For the text-containing cell, return its midpoint in [x, y] coordinate format. 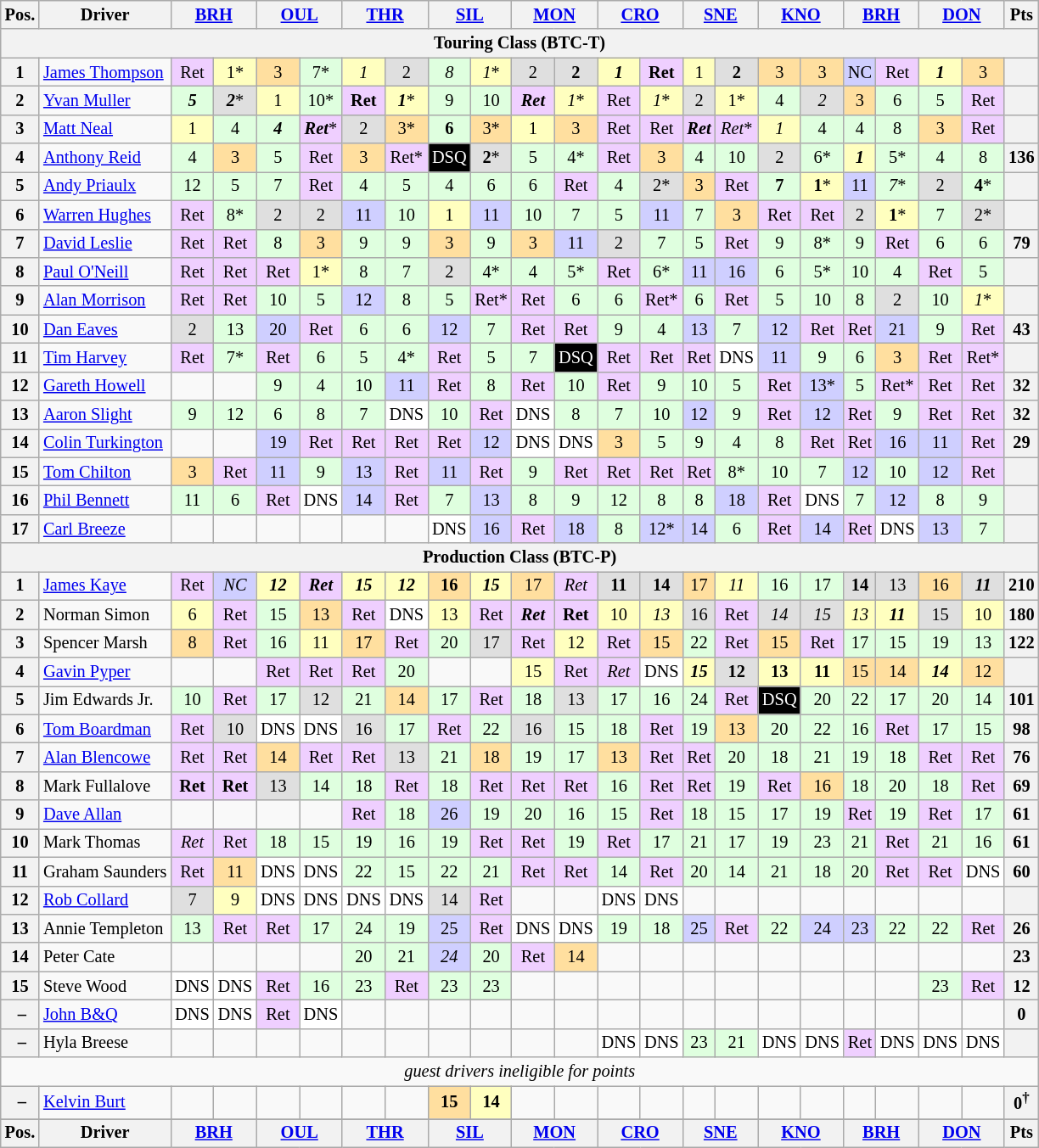
60 [1021, 871]
Annie Templeton [105, 928]
Alan Blencowe [105, 757]
Mark Fullalove [105, 786]
12* [661, 529]
Peter Cate [105, 957]
James Thompson [105, 72]
Colin Turkington [105, 443]
Gareth Howell [105, 386]
Spencer Marsh [105, 643]
69 [1021, 786]
136 [1021, 158]
Norman Simon [105, 614]
0 [1021, 1014]
Gavin Pyper [105, 671]
122 [1021, 643]
210 [1021, 585]
Touring Class (BTC-T) [519, 43]
Rob Collard [105, 900]
Tom Chilton [105, 472]
Dave Allan [105, 815]
Kelvin Burt [105, 1101]
Tom Boardman [105, 729]
Paul O'Neill [105, 272]
Mark Thomas [105, 843]
Graham Saunders [105, 871]
29 [1021, 443]
Hyla Breese [105, 1043]
James Kaye [105, 585]
Matt Neal [105, 129]
Production Class (BTC-P) [519, 557]
Anthony Reid [105, 158]
76 [1021, 757]
Jim Edwards Jr. [105, 700]
guest drivers ineligible for points [519, 1072]
Steve Wood [105, 986]
98 [1021, 729]
10* [321, 100]
John B&Q [105, 1014]
Carl Breeze [105, 529]
Aaron Slight [105, 415]
Yvan Muller [105, 100]
Phil Bennett [105, 500]
Tim Harvey [105, 357]
Alan Morrison [105, 300]
0† [1021, 1101]
David Leslie [105, 244]
Warren Hughes [105, 215]
180 [1021, 614]
101 [1021, 700]
Andy Priaulx [105, 186]
Dan Eaves [105, 329]
79 [1021, 244]
13* [822, 386]
43 [1021, 329]
